Pinpoint the cell where the given text exists, returning its (X, Y) midpoint coordinate. 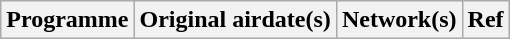
Programme (68, 20)
Network(s) (399, 20)
Ref (486, 20)
Original airdate(s) (235, 20)
